Identify which cell holds the provided text, then report its [x, y] central coordinate. 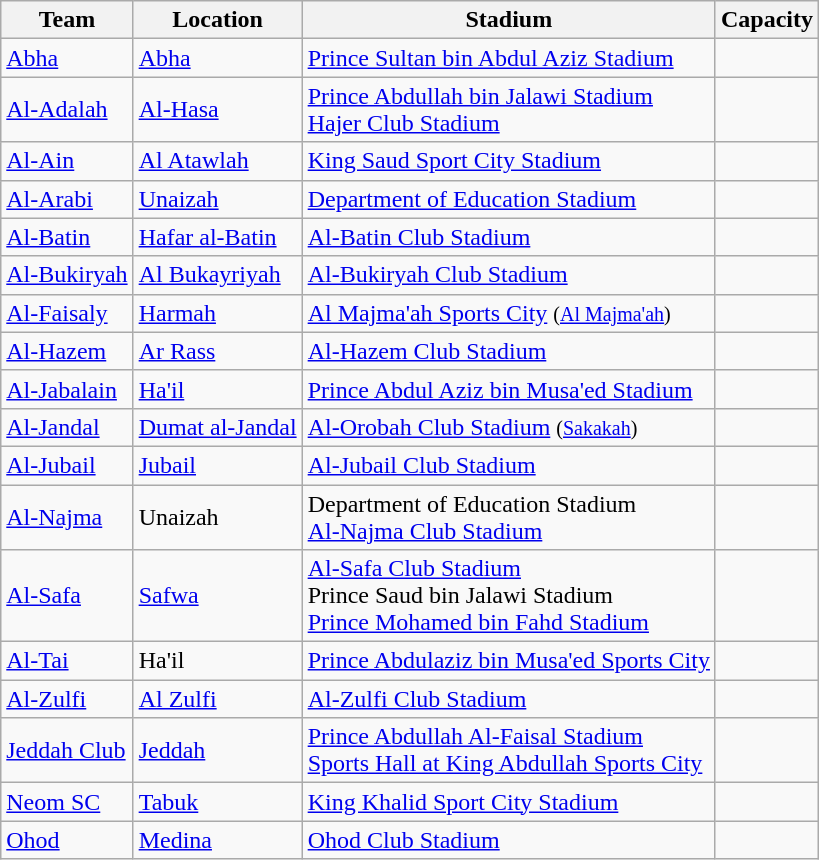
Al-Arabi [67, 199]
Al-Ain [67, 161]
Al-Zulfi Club Stadium [508, 699]
Hafar al-Batin [218, 237]
Dumat al-Jandal [218, 427]
Al Zulfi [218, 699]
Prince Abdullah Al-Faisal StadiumSports Hall at King Abdullah Sports City [508, 750]
Al Majma'ah Sports City (Al Majma'ah) [508, 313]
Al-Jandal [67, 427]
Al Bukayriyah [218, 275]
Al-Batin Club Stadium [508, 237]
Al-Safa Club StadiumPrince Saud bin Jalawi Stadium Prince Mohamed bin Fahd Stadium [508, 596]
Al-Hasa [218, 110]
Neom SC [67, 802]
Al-Jubail [67, 465]
Al-Tai [67, 661]
Al-Hazem [67, 351]
Department of Education Stadium [508, 199]
Al-Zulfi [67, 699]
Al-Batin [67, 237]
Al-Safa [67, 596]
Ohod [67, 840]
Al-Najma [67, 516]
Medina [218, 840]
Al-Bukiryah Club Stadium [508, 275]
Al-Jabalain [67, 389]
Location [218, 20]
King Saud Sport City Stadium [508, 161]
Al-Faisaly [67, 313]
Team [67, 20]
Al-Hazem Club Stadium [508, 351]
Capacity [766, 20]
Al-Adalah [67, 110]
Al-Jubail Club Stadium [508, 465]
Prince Abdullah bin Jalawi StadiumHajer Club Stadium [508, 110]
Department of Education StadiumAl-Najma Club Stadium [508, 516]
Jeddah Club [67, 750]
Jubail [218, 465]
Al-Bukiryah [67, 275]
Ohod Club Stadium [508, 840]
Prince Abdul Aziz bin Musa'ed Stadium [508, 389]
King Khalid Sport City Stadium [508, 802]
Al Atawlah [218, 161]
Jeddah [218, 750]
Tabuk [218, 802]
Al-Orobah Club Stadium (Sakakah) [508, 427]
Prince Sultan bin Abdul Aziz Stadium [508, 58]
Ar Rass [218, 351]
Stadium [508, 20]
Safwa [218, 596]
Prince Abdulaziz bin Musa'ed Sports City [508, 661]
Harmah [218, 313]
